For the text-containing cell, return its midpoint in [X, Y] coordinate format. 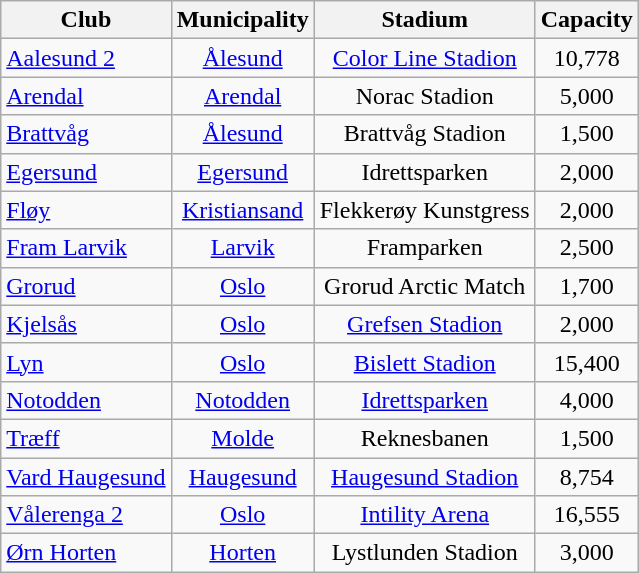
2,500 [586, 248]
Grorud Arctic Match [424, 286]
Haugesund [242, 477]
Club [86, 20]
Træff [86, 438]
Flekkerøy Kunstgress [424, 210]
Haugesund Stadion [424, 477]
Larvik [242, 248]
Vard Haugesund [86, 477]
Reknesbanen [424, 438]
5,000 [586, 96]
Capacity [586, 20]
Framparken [424, 248]
Bislett Stadion [424, 362]
Kjelsås [86, 324]
10,778 [586, 58]
8,754 [586, 477]
Municipality [242, 20]
Grorud [86, 286]
Grefsen Stadion [424, 324]
Kristiansand [242, 210]
Molde [242, 438]
Fram Larvik [86, 248]
Aalesund 2 [86, 58]
Ørn Horten [86, 553]
Horten [242, 553]
Lystlunden Stadion [424, 553]
Intility Arena [424, 515]
Stadium [424, 20]
Fløy [86, 210]
3,000 [586, 553]
1,700 [586, 286]
16,555 [586, 515]
15,400 [586, 362]
Brattvåg [86, 134]
Norac Stadion [424, 96]
Brattvåg Stadion [424, 134]
Vålerenga 2 [86, 515]
Color Line Stadion [424, 58]
4,000 [586, 400]
Lyn [86, 362]
